Extract the (X, Y) coordinate from the center of the cell holding the provided text.  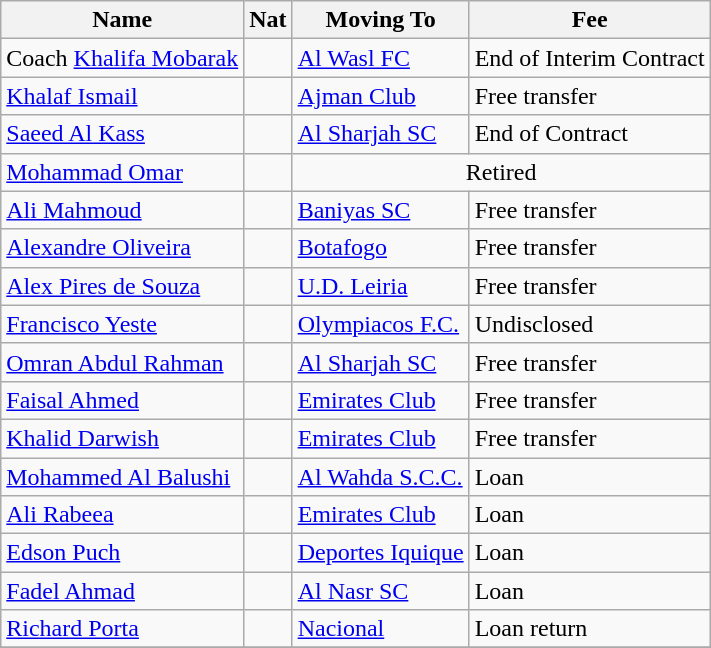
Botafogo (380, 248)
Deportes Iquique (380, 553)
Al Wasl FC (380, 58)
Coach Khalifa Mobarak (122, 58)
Al Wahda S.C.C. (380, 477)
Mohammad Omar (122, 172)
Ali Mahmoud (122, 210)
Khalid Darwish (122, 438)
Al Nasr SC (380, 591)
Francisco Yeste (122, 324)
Baniyas SC (380, 210)
Alex Pires de Souza (122, 286)
Nacional (380, 629)
Loan return (590, 629)
End of Contract (590, 134)
Retired (501, 172)
Khalaf Ismail (122, 96)
Richard Porta (122, 629)
Ajman Club (380, 96)
End of Interim Contract (590, 58)
Undisclosed (590, 324)
Alexandre Oliveira (122, 248)
Fadel Ahmad (122, 591)
Olympiacos F.C. (380, 324)
Moving To (380, 20)
U.D. Leiria (380, 286)
Faisal Ahmed (122, 400)
Nat (268, 20)
Mohammed Al Balushi (122, 477)
Saeed Al Kass (122, 134)
Omran Abdul Rahman (122, 362)
Fee (590, 20)
Edson Puch (122, 553)
Name (122, 20)
Ali Rabeea (122, 515)
